Scan for the cell matching the given text and deliver its (x, y) coordinate at center. 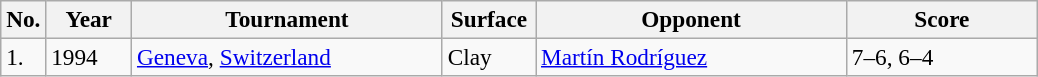
7–6, 6–4 (942, 57)
Clay (488, 57)
Score (942, 19)
Year (89, 19)
Surface (488, 19)
Geneva, Switzerland (288, 57)
1994 (89, 57)
Tournament (288, 19)
1. (24, 57)
No. (24, 19)
Opponent (692, 19)
Martín Rodríguez (692, 57)
